Return the [x, y] coordinate for the center point of the cell that contains the specified text.  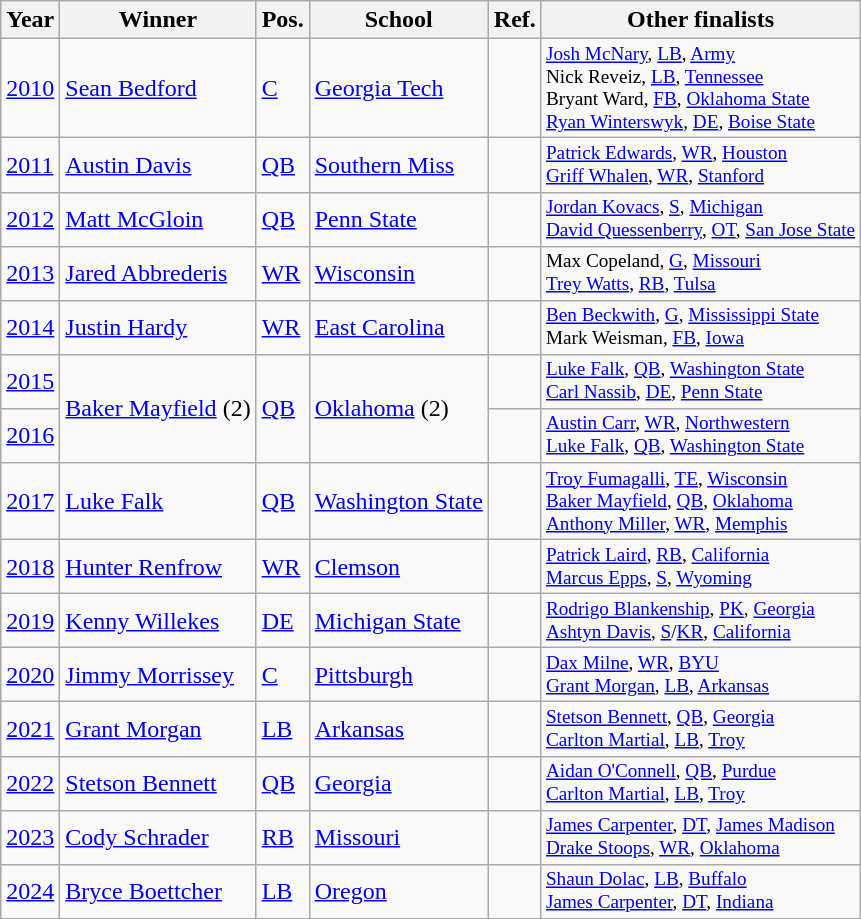
Winner [158, 20]
Patrick Edwards, WR, HoustonGriff Whalen, WR, Stanford [700, 165]
2011 [30, 165]
Arkansas [398, 729]
2012 [30, 219]
Sean Bedford [158, 88]
Wisconsin [398, 273]
Pos. [282, 20]
2013 [30, 273]
2022 [30, 783]
Southern Miss [398, 165]
Shaun Dolac, LB, BuffaloJames Carpenter, DT, Indiana [700, 891]
DE [282, 621]
Dax Milne, WR, BYUGrant Morgan, LB, Arkansas [700, 675]
Max Copeland, G, MissouriTrey Watts, RB, Tulsa [700, 273]
Cody Schrader [158, 837]
2010 [30, 88]
Missouri [398, 837]
Matt McGloin [158, 219]
2019 [30, 621]
Baker Mayfield (2) [158, 409]
Justin Hardy [158, 327]
Patrick Laird, RB, CaliforniaMarcus Epps, S, Wyoming [700, 566]
Washington State [398, 502]
Pittsburgh [398, 675]
Year [30, 20]
Josh McNary, LB, ArmyNick Reveiz, LB, TennesseeBryant Ward, FB, Oklahoma StateRyan Winterswyk, DE, Boise State [700, 88]
2023 [30, 837]
Penn State [398, 219]
Aidan O'Connell, QB, PurdueCarlton Martial, LB, Troy [700, 783]
Georgia Tech [398, 88]
Ref. [514, 20]
Stetson Bennett [158, 783]
Rodrigo Blankenship, PK, GeorgiaAshtyn Davis, S/KR, California [700, 621]
James Carpenter, DT, James MadisonDrake Stoops, WR, Oklahoma [700, 837]
2021 [30, 729]
Jimmy Morrissey [158, 675]
2018 [30, 566]
2014 [30, 327]
RB [282, 837]
2016 [30, 436]
2024 [30, 891]
2015 [30, 382]
Michigan State [398, 621]
Bryce Boettcher [158, 891]
Luke Falk [158, 502]
Oregon [398, 891]
Grant Morgan [158, 729]
Kenny Willekes [158, 621]
Clemson [398, 566]
Georgia [398, 783]
2017 [30, 502]
Jordan Kovacs, S, MichiganDavid Quessenberry, OT, San Jose State [700, 219]
Oklahoma (2) [398, 409]
Hunter Renfrow [158, 566]
Luke Falk, QB, Washington StateCarl Nassib, DE, Penn State [700, 382]
2020 [30, 675]
Jared Abbrederis [158, 273]
Troy Fumagalli, TE, WisconsinBaker Mayfield, QB, OklahomaAnthony Miller, WR, Memphis [700, 502]
Stetson Bennett, QB, GeorgiaCarlton Martial, LB, Troy [700, 729]
School [398, 20]
Austin Davis [158, 165]
Ben Beckwith, G, Mississippi StateMark Weisman, FB, Iowa [700, 327]
Austin Carr, WR, NorthwesternLuke Falk, QB, Washington State [700, 436]
East Carolina [398, 327]
Other finalists [700, 20]
